From the cell containing the given text, extract its center point as (X, Y) coordinate. 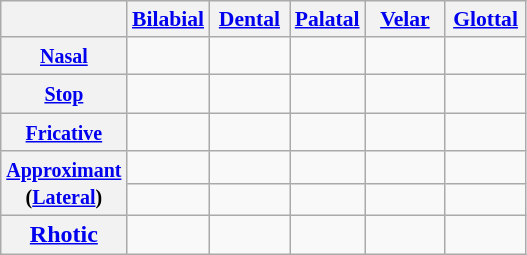
Fricative (64, 131)
Glottal (486, 19)
Bilabial (168, 19)
Nasal (64, 55)
Rhotic (64, 235)
Stop (64, 93)
Dental (250, 19)
Velar (406, 19)
Approximant(Lateral) (64, 184)
Palatal (328, 19)
